Identify which cell holds the provided text, then report its (x, y) central coordinate. 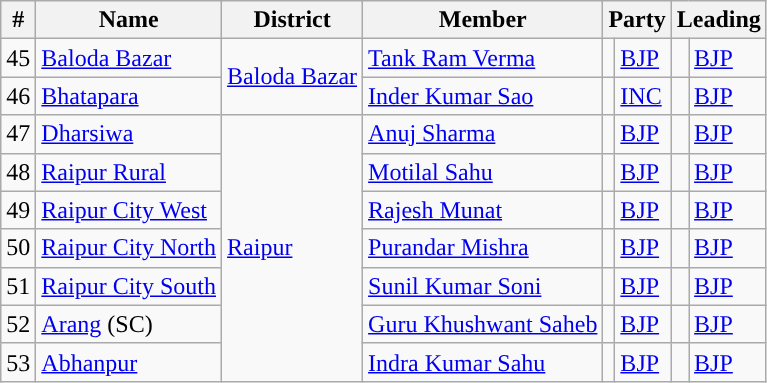
51 (18, 286)
Dharsiwa (129, 134)
Party (637, 20)
Purandar Mishra (483, 248)
Raipur City South (129, 286)
Raipur (292, 248)
Inder Kumar Sao (483, 96)
Raipur City West (129, 210)
49 (18, 210)
Member (483, 20)
# (18, 20)
Anuj Sharma (483, 134)
50 (18, 248)
Rajesh Munat (483, 210)
Tank Ram Verma (483, 58)
Guru Khushwant Saheb (483, 324)
Raipur City North (129, 248)
Abhanpur (129, 362)
Bhatapara (129, 96)
53 (18, 362)
INC (643, 96)
Indra Kumar Sahu (483, 362)
Leading (718, 20)
48 (18, 172)
46 (18, 96)
Name (129, 20)
Motilal Sahu (483, 172)
Raipur Rural (129, 172)
Sunil Kumar Soni (483, 286)
45 (18, 58)
47 (18, 134)
Arang (SC) (129, 324)
52 (18, 324)
District (292, 20)
